Find where the given text appears and provide that cell's center as (x, y) coordinate. 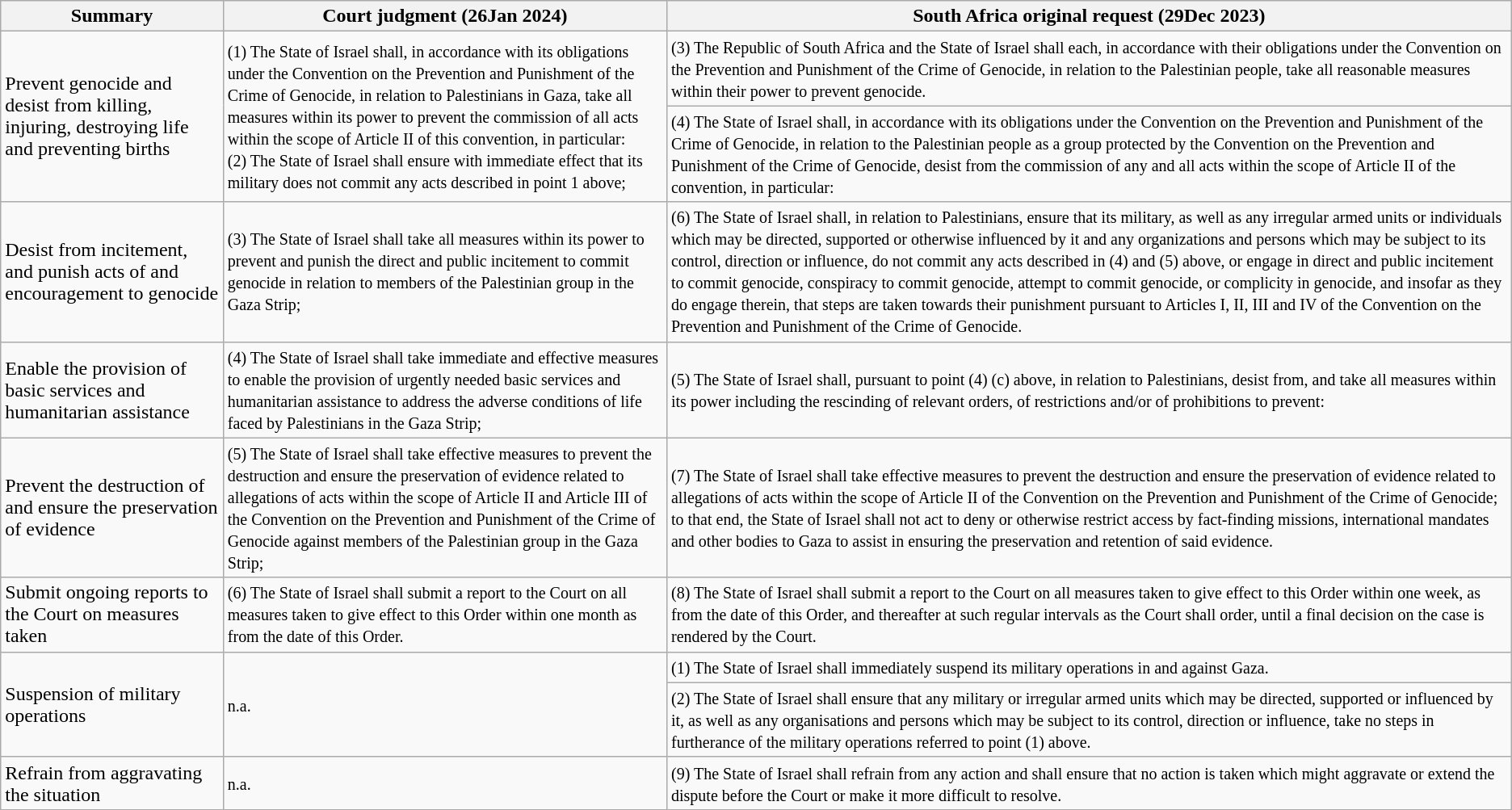
Enable the provision of basic services and humanitarian assistance (112, 389)
Summary (112, 16)
Court judgment (26Jan 2024) (444, 16)
Desist from incitement, and punish acts of and encouragement to genocide (112, 271)
South Africa original request (29Dec 2023) (1089, 16)
Suspension of military operations (112, 704)
(1) The State of Israel shall immediately suspend its military operations in and against Gaza. (1089, 667)
Refrain from aggravating the situation (112, 783)
Prevent the destruction of and ensure the preservation of evidence (112, 507)
Submit ongoing reports to the Court on measures taken (112, 615)
Prevent genocide and desist from killing, injuring, destroying life and preventing births (112, 116)
